Output the [X, Y] coordinate of the center of the cell containing the given text.  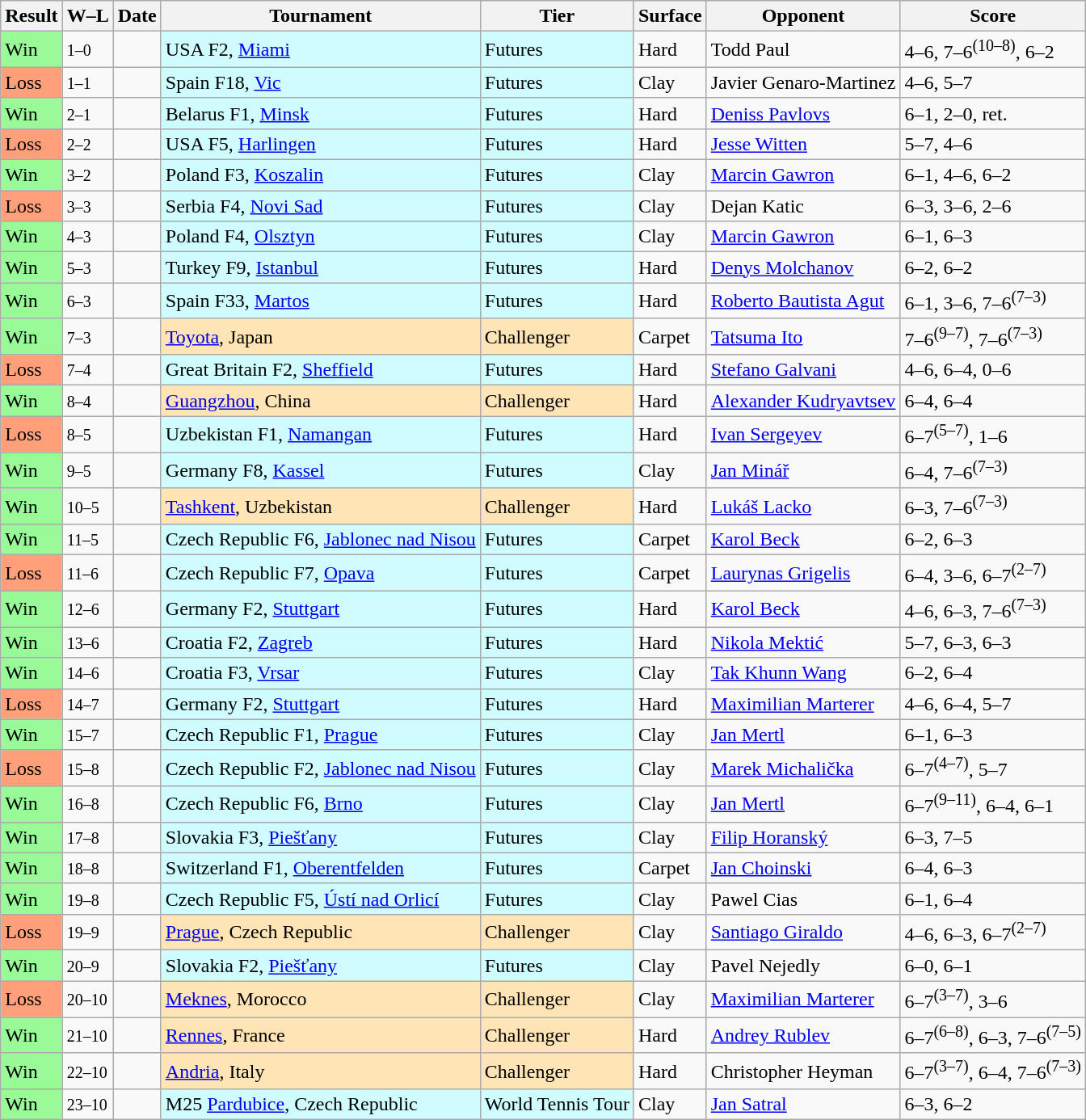
Andrey Rublev [803, 1036]
8–5 [87, 435]
Tatsuma Ito [803, 336]
6–3, 3–6, 2–6 [993, 206]
6–3 [87, 301]
Turkey F9, Istanbul [320, 267]
6–7(3–7), 6–4, 7–6(7–3) [993, 1072]
21–10 [87, 1036]
12–6 [87, 609]
6–7(3–7), 3–6 [993, 999]
4–3 [87, 237]
Alexander Kudryavtsev [803, 401]
Switzerland F1, Oberentfelden [320, 868]
USA F5, Harlingen [320, 144]
Tashkent, Uzbekistan [320, 506]
Spain F33, Martos [320, 301]
22–10 [87, 1072]
Jan Satral [803, 1105]
Croatia F3, Vrsar [320, 673]
5–3 [87, 267]
Tournament [320, 16]
Uzbekistan F1, Namangan [320, 435]
Christopher Heyman [803, 1072]
Poland F3, Koszalin [320, 175]
Tak Khunn Wang [803, 673]
Deniss Pavlovs [803, 113]
6–4, 7–6(7–3) [993, 470]
Czech Republic F6, Jablonec nad Nisou [320, 540]
Rennes, France [320, 1036]
Surface [670, 16]
Serbia F4, Novi Sad [320, 206]
6–3, 7–5 [993, 837]
6–4, 6–4 [993, 401]
Result [32, 16]
14–6 [87, 673]
Guangzhou, China [320, 401]
Marek Michalička [803, 768]
13–6 [87, 642]
Opponent [803, 16]
6–4, 3–6, 6–7(2–7) [993, 574]
19–8 [87, 899]
Santiago Giraldo [803, 933]
5–7, 6–3, 6–3 [993, 642]
6–7(6–8), 6–3, 7–6(7–5) [993, 1036]
20–9 [87, 966]
Spain F18, Vic [320, 82]
Pavel Nejedly [803, 966]
15–7 [87, 735]
4–6, 6–4, 0–6 [993, 370]
4–6, 6–3, 6–7(2–7) [993, 933]
Pawel Cias [803, 899]
M25 Pardubice, Czech Republic [320, 1105]
6–7(9–11), 6–4, 6–1 [993, 805]
2–1 [87, 113]
Meknes, Morocco [320, 999]
6–2, 6–4 [993, 673]
Jan Choinski [803, 868]
4–6, 5–7 [993, 82]
Slovakia F2, Piešťany [320, 966]
1–1 [87, 82]
3–2 [87, 175]
20–10 [87, 999]
Czech Republic F7, Opava [320, 574]
11–6 [87, 574]
World Tennis Tour [557, 1105]
Ivan Sergeyev [803, 435]
8–4 [87, 401]
Filip Horanský [803, 837]
18–8 [87, 868]
1–0 [87, 50]
Javier Genaro-Martinez [803, 82]
7–3 [87, 336]
6–3, 6–2 [993, 1105]
6–7(5–7), 1–6 [993, 435]
6–2, 6–3 [993, 540]
2–2 [87, 144]
Germany F8, Kassel [320, 470]
Toyota, Japan [320, 336]
Czech Republic F1, Prague [320, 735]
6–1, 2–0, ret. [993, 113]
4–6, 7–6(10–8), 6–2 [993, 50]
W–L [87, 16]
Czech Republic F6, Brno [320, 805]
Belarus F1, Minsk [320, 113]
Prague, Czech Republic [320, 933]
6–1, 4–6, 6–2 [993, 175]
11–5 [87, 540]
Slovakia F3, Piešťany [320, 837]
15–8 [87, 768]
Stefano Galvani [803, 370]
Nikola Mektić [803, 642]
Lukáš Lacko [803, 506]
Date [137, 16]
7–4 [87, 370]
6–1, 6–4 [993, 899]
9–5 [87, 470]
19–9 [87, 933]
6–0, 6–1 [993, 966]
4–6, 6–3, 7–6(7–3) [993, 609]
Andria, Italy [320, 1072]
6–4, 6–3 [993, 868]
14–7 [87, 704]
10–5 [87, 506]
7–6(9–7), 7–6(7–3) [993, 336]
Tier [557, 16]
Roberto Bautista Agut [803, 301]
Great Britain F2, Sheffield [320, 370]
6–3, 7–6(7–3) [993, 506]
USA F2, Miami [320, 50]
17–8 [87, 837]
6–7(4–7), 5–7 [993, 768]
Poland F4, Olsztyn [320, 237]
Denys Molchanov [803, 267]
Croatia F2, Zagreb [320, 642]
16–8 [87, 805]
Dejan Katic [803, 206]
5–7, 4–6 [993, 144]
6–1, 3–6, 7–6(7–3) [993, 301]
6–2, 6–2 [993, 267]
23–10 [87, 1105]
Todd Paul [803, 50]
3–3 [87, 206]
Laurynas Grigelis [803, 574]
4–6, 6–4, 5–7 [993, 704]
Czech Republic F2, Jablonec nad Nisou [320, 768]
Czech Republic F5, Ústí nad Orlicí [320, 899]
Jesse Witten [803, 144]
Jan Minář [803, 470]
Score [993, 16]
